Locate the cell with the specified text and output its [X, Y] center coordinate. 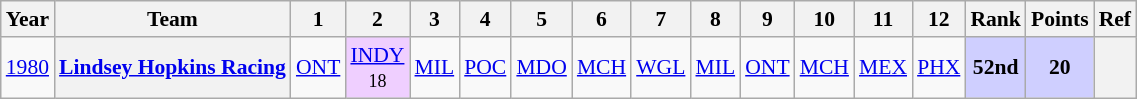
5 [542, 19]
2 [377, 19]
9 [767, 19]
MDO [542, 68]
INDY18 [377, 68]
PHX [938, 68]
8 [715, 19]
Team [172, 19]
Points [1060, 19]
Year [28, 19]
1980 [28, 68]
10 [824, 19]
POC [485, 68]
6 [602, 19]
7 [660, 19]
4 [485, 19]
12 [938, 19]
Ref [1115, 19]
MEX [883, 68]
52nd [996, 68]
11 [883, 19]
Lindsey Hopkins Racing [172, 68]
WGL [660, 68]
20 [1060, 68]
3 [435, 19]
Rank [996, 19]
1 [318, 19]
